Extract the (x, y) coordinate from the center of the cell holding the provided text.  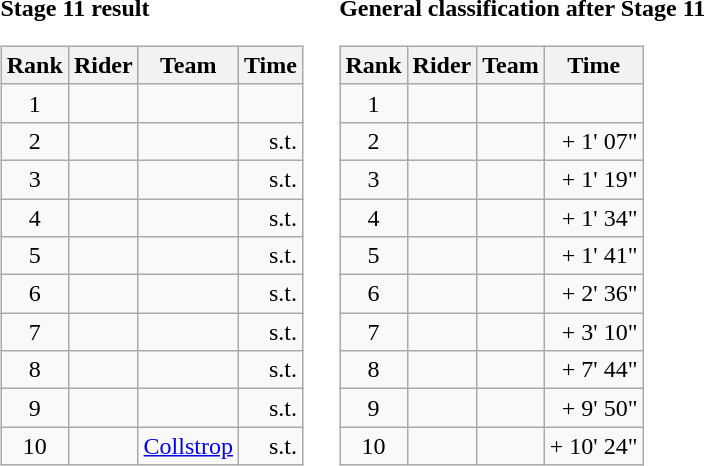
+ 1' 41" (594, 256)
Collstrop (188, 446)
+ 7' 44" (594, 370)
+ 1' 19" (594, 179)
+ 2' 36" (594, 294)
+ 1' 34" (594, 217)
+ 1' 07" (594, 141)
+ 3' 10" (594, 332)
+ 10' 24" (594, 446)
+ 9' 50" (594, 408)
